Scan for the cell matching the given text and deliver its (X, Y) coordinate at center. 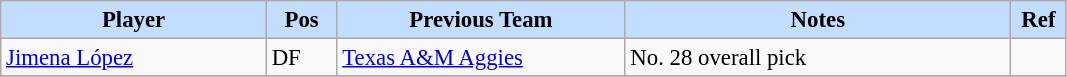
No. 28 overall pick (818, 58)
Pos (302, 20)
Jimena López (134, 58)
DF (302, 58)
Player (134, 20)
Notes (818, 20)
Texas A&M Aggies (481, 58)
Previous Team (481, 20)
Ref (1039, 20)
